Search for the cell housing the specified text and yield its [x, y] center coordinate. 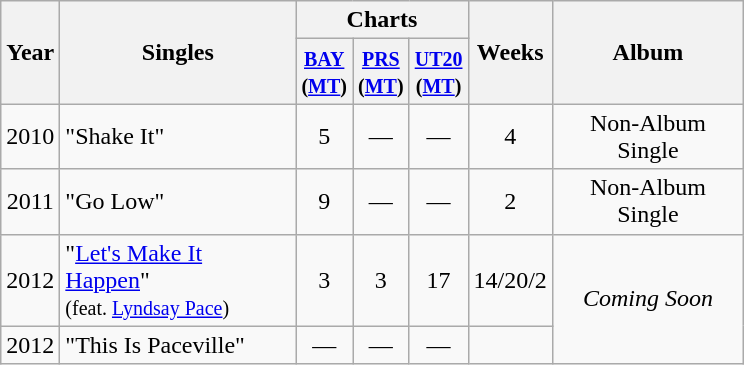
PRS(MT) [382, 72]
Singles [178, 52]
Coming Soon [648, 299]
"Shake It" [178, 136]
9 [324, 202]
"Let's Make It Happen" (feat. Lyndsay Pace) [178, 280]
BAY(MT) [324, 72]
2 [510, 202]
Album [648, 52]
"Go Low" [178, 202]
Year [30, 52]
2010 [30, 136]
Charts [382, 20]
Weeks [510, 52]
4 [510, 136]
14/20/2 [510, 280]
5 [324, 136]
UT20(MT) [438, 72]
17 [438, 280]
2011 [30, 202]
"This Is Paceville" [178, 345]
